Extract the [X, Y] coordinate from the center of the cell holding the provided text.  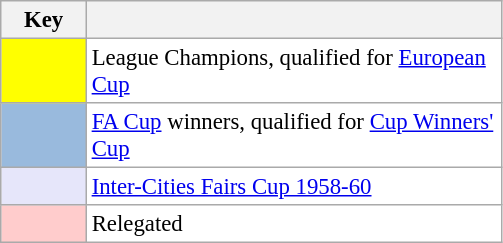
Inter-Cities Fairs Cup 1958-60 [294, 187]
FA Cup winners, qualified for Cup Winners' Cup [294, 136]
League Champions, qualified for European Cup [294, 72]
Key [44, 20]
Relegated [294, 224]
